Return (X, Y) of the center of cell containing provided text 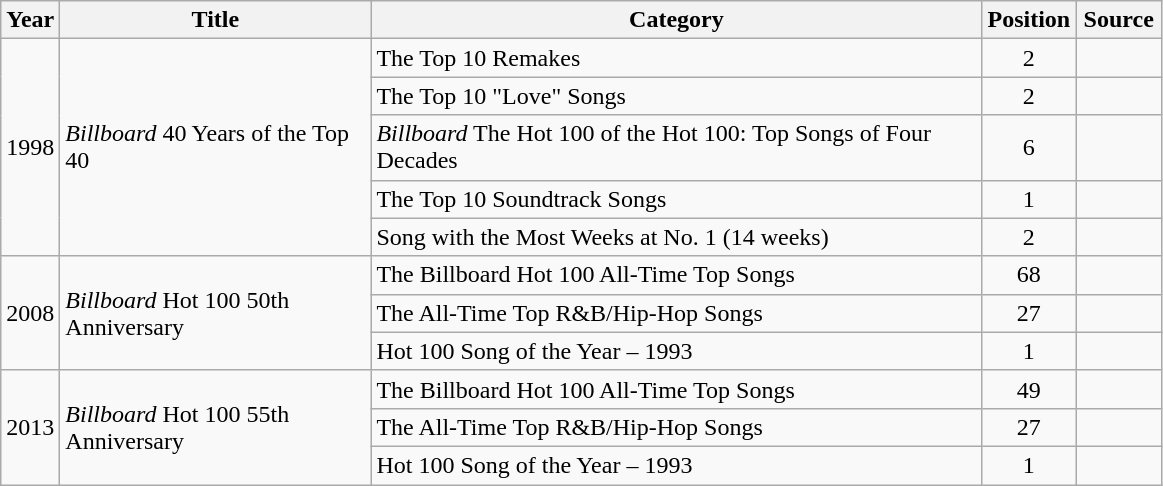
Year (30, 20)
Billboard The Hot 100 of the Hot 100: Top Songs of Four Decades (676, 148)
Billboard Hot 100 50th Anniversary (216, 313)
Category (676, 20)
6 (1029, 148)
68 (1029, 275)
Billboard Hot 100 55th Anniversary (216, 427)
Title (216, 20)
The Top 10 Remakes (676, 58)
Billboard 40 Years of the Top 40 (216, 148)
Source (1119, 20)
Position (1029, 20)
49 (1029, 389)
Song with the Most Weeks at No. 1 (14 weeks) (676, 237)
2008 (30, 313)
1998 (30, 148)
The Top 10 Soundtrack Songs (676, 199)
2013 (30, 427)
The Top 10 "Love" Songs (676, 96)
